Scan for the cell matching the given text and deliver its [X, Y] coordinate at center. 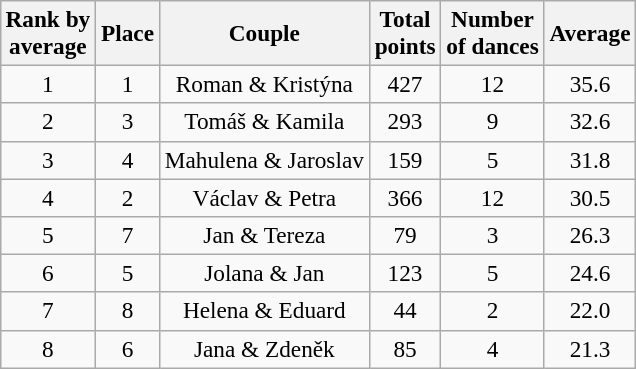
Helena & Eduard [264, 311]
9 [492, 122]
123 [405, 273]
293 [405, 122]
22.0 [590, 311]
Place [128, 34]
30.5 [590, 198]
31.8 [590, 160]
85 [405, 349]
Jolana & Jan [264, 273]
21.3 [590, 349]
79 [405, 236]
32.6 [590, 122]
24.6 [590, 273]
Tomáš & Kamila [264, 122]
Václav & Petra [264, 198]
159 [405, 160]
427 [405, 85]
Roman & Kristýna [264, 85]
26.3 [590, 236]
35.6 [590, 85]
Numberof dances [492, 34]
366 [405, 198]
Average [590, 34]
Jan & Tereza [264, 236]
Couple [264, 34]
44 [405, 311]
Rank byaverage [48, 34]
Jana & Zdeněk [264, 349]
Totalpoints [405, 34]
Mahulena & Jaroslav [264, 160]
